For the text-containing cell, return its midpoint in (X, Y) coordinate format. 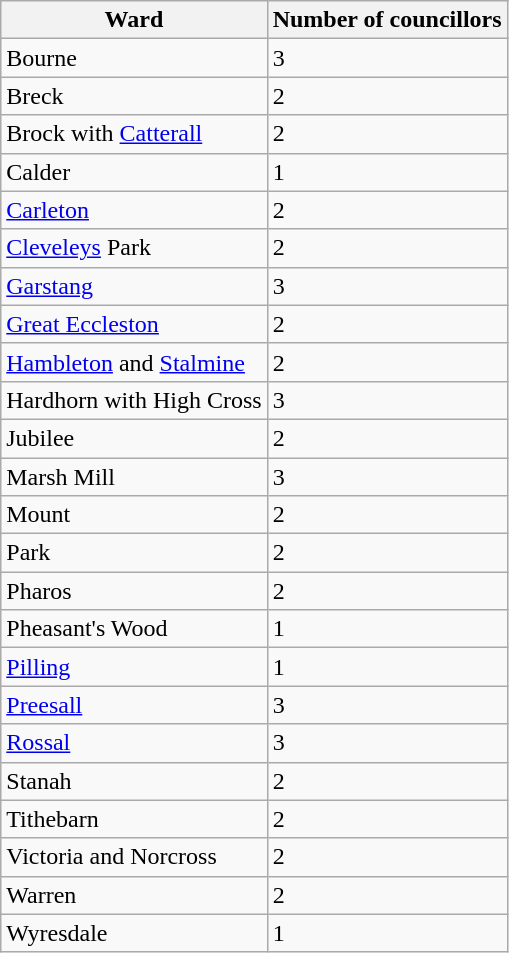
Calder (134, 172)
Hambleton and Stalmine (134, 362)
Hardhorn with High Cross (134, 400)
Victoria and Norcross (134, 857)
Stanah (134, 781)
Pheasant's Wood (134, 629)
Tithebarn (134, 819)
Cleveleys Park (134, 248)
Wyresdale (134, 933)
Brock with Catterall (134, 134)
Park (134, 553)
Warren (134, 895)
Great Eccleston (134, 324)
Pharos (134, 591)
Marsh Mill (134, 477)
Pilling (134, 667)
Ward (134, 20)
Preesall (134, 705)
Mount (134, 515)
Jubilee (134, 438)
Carleton (134, 210)
Bourne (134, 58)
Rossal (134, 743)
Garstang (134, 286)
Breck (134, 96)
Number of councillors (387, 20)
